Determine the (x, y) coordinate at the center of the cell enclosing the given text.  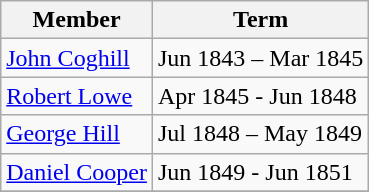
Apr 1845 - Jun 1848 (260, 96)
Jun 1849 - Jun 1851 (260, 172)
Robert Lowe (77, 96)
John Coghill (77, 58)
Term (260, 20)
Jul 1848 – May 1849 (260, 134)
Member (77, 20)
Jun 1843 – Mar 1845 (260, 58)
George Hill (77, 134)
Daniel Cooper (77, 172)
